Provide the [x, y] coordinate of the cell's center where the given text is located.  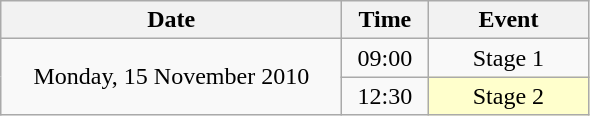
Stage 1 [508, 58]
Event [508, 20]
Time [385, 20]
09:00 [385, 58]
Monday, 15 November 2010 [172, 77]
Stage 2 [508, 96]
12:30 [385, 96]
Date [172, 20]
